Locate the cell with the specified text and output its (X, Y) center coordinate. 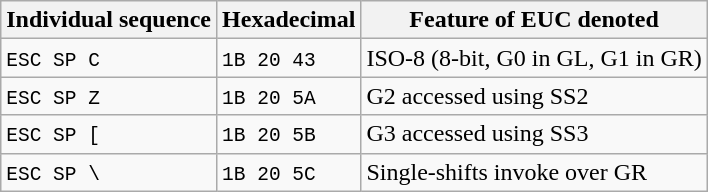
ESC SP C (109, 58)
1B 20 43 (289, 58)
ESC SP [ (109, 134)
ESC SP \ (109, 172)
Single-shifts invoke over GR (534, 172)
Individual sequence (109, 20)
G3 accessed using SS3 (534, 134)
ESC SP Z (109, 96)
Feature of EUC denoted (534, 20)
Hexadecimal (289, 20)
1B 20 5C (289, 172)
1B 20 5A (289, 96)
G2 accessed using SS2 (534, 96)
ISO-8 (8-bit, G0 in GL, G1 in GR) (534, 58)
1B 20 5B (289, 134)
